Return the (X, Y) coordinate for the center point of the cell that contains the specified text.  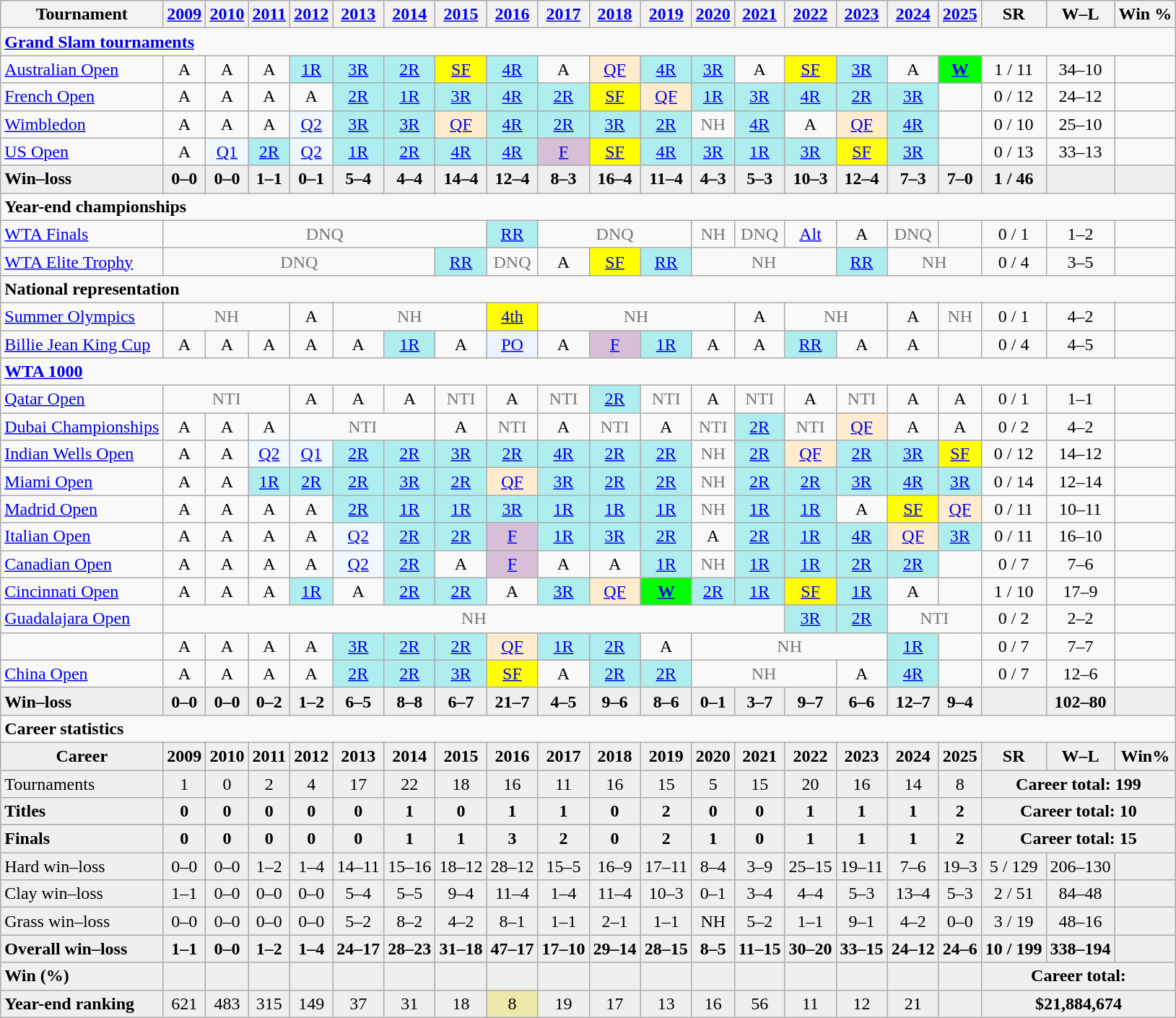
19–3 (960, 866)
338–194 (1080, 949)
2–1 (615, 921)
Finals (82, 839)
Career (82, 756)
2 / 51 (1014, 894)
Career total: 199 (1079, 783)
31 (410, 1004)
22 (410, 783)
Wimbledon (82, 124)
206–130 (1080, 866)
34–10 (1080, 69)
0–2 (269, 701)
Canadian Open (82, 564)
Australian Open (82, 69)
4th (513, 316)
14–11 (358, 866)
0 / 13 (1014, 152)
$21,884,674 (1079, 1004)
13 (666, 1004)
47–17 (513, 949)
621 (185, 1004)
483 (227, 1004)
Qatar Open (82, 399)
21 (913, 1004)
Overall win–loss (82, 949)
3–9 (759, 866)
14–4 (461, 179)
5 / 129 (1014, 866)
149 (312, 1004)
3 / 19 (1014, 921)
Year-end ranking (82, 1004)
7–7 (1080, 646)
0 / 14 (1014, 482)
56 (759, 1004)
4 (312, 783)
28–12 (513, 866)
14–12 (1080, 454)
6–7 (461, 701)
Summer Olympics (82, 316)
15–16 (410, 866)
10–11 (1080, 509)
9–1 (862, 921)
2–2 (1080, 619)
17–11 (666, 866)
8–3 (563, 179)
WTA 1000 (588, 372)
Win% (1145, 756)
3–7 (759, 701)
Win % (1145, 14)
48–16 (1080, 921)
15–5 (563, 866)
8–1 (513, 921)
1 / 11 (1014, 69)
Guadalajara Open (82, 619)
33–15 (862, 949)
Career total: 10 (1079, 812)
1 / 46 (1014, 179)
National representation (588, 289)
8–4 (713, 866)
30–20 (810, 949)
17–9 (1080, 591)
6–5 (358, 701)
37 (358, 1004)
6–6 (862, 701)
13–4 (913, 894)
Grass win–loss (82, 921)
102–80 (1080, 701)
Cincinnati Open (82, 591)
8–8 (410, 701)
12–14 (1080, 482)
China Open (82, 674)
31–18 (461, 949)
84–48 (1080, 894)
12–6 (1080, 674)
French Open (82, 97)
Madrid Open (82, 509)
Tournament (82, 14)
20 (810, 783)
8–6 (666, 701)
Grand Slam tournaments (588, 42)
Career total: (1079, 976)
3 (513, 839)
18–12 (461, 866)
28–23 (410, 949)
Hard win–loss (82, 866)
8–2 (410, 921)
7–3 (913, 179)
29–14 (615, 949)
16–10 (1080, 536)
9–7 (810, 701)
Billie Jean King Cup (82, 344)
28–15 (666, 949)
Career total: 15 (1079, 839)
Dubai Championships (82, 427)
10 / 199 (1014, 949)
11–15 (759, 949)
Alt (810, 234)
25–15 (810, 866)
PO (513, 344)
9–6 (615, 701)
315 (269, 1004)
33–13 (1080, 152)
17–10 (563, 949)
1 / 10 (1014, 591)
25–10 (1080, 124)
0 / 10 (1014, 124)
21–7 (513, 701)
5 (713, 783)
24–17 (358, 949)
Italian Open (82, 536)
19–11 (862, 866)
WTA Elite Trophy (82, 261)
24–6 (960, 949)
Titles (82, 812)
Tournaments (82, 783)
Clay win–loss (82, 894)
Indian Wells Open (82, 454)
3–4 (759, 894)
7–0 (960, 179)
5–5 (410, 894)
4–3 (713, 179)
19 (563, 1004)
12–7 (913, 701)
3–5 (1080, 261)
8–5 (713, 949)
WTA Finals (82, 234)
12 (862, 1004)
16–4 (615, 179)
Miami Open (82, 482)
16–9 (615, 866)
Win (%) (82, 976)
Career statistics (588, 728)
US Open (82, 152)
14 (913, 783)
Year-end championships (588, 206)
